Identify which cell holds the provided text, then report its [X, Y] central coordinate. 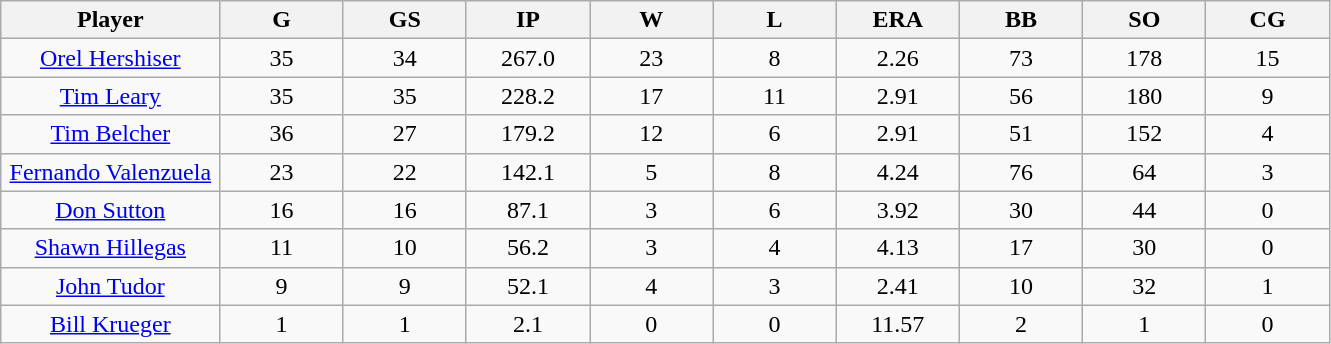
267.0 [528, 58]
4.24 [898, 172]
Shawn Hillegas [110, 248]
3.92 [898, 210]
87.1 [528, 210]
27 [404, 134]
Fernando Valenzuela [110, 172]
IP [528, 20]
CG [1268, 20]
34 [404, 58]
73 [1020, 58]
22 [404, 172]
44 [1144, 210]
ERA [898, 20]
2 [1020, 324]
4.13 [898, 248]
2.1 [528, 324]
179.2 [528, 134]
BB [1020, 20]
Tim Leary [110, 96]
180 [1144, 96]
W [652, 20]
Tim Belcher [110, 134]
GS [404, 20]
Orel Hershiser [110, 58]
12 [652, 134]
76 [1020, 172]
51 [1020, 134]
5 [652, 172]
142.1 [528, 172]
G [282, 20]
36 [282, 134]
John Tudor [110, 286]
Don Sutton [110, 210]
52.1 [528, 286]
L [774, 20]
SO [1144, 20]
228.2 [528, 96]
178 [1144, 58]
56.2 [528, 248]
152 [1144, 134]
2.41 [898, 286]
Bill Krueger [110, 324]
64 [1144, 172]
32 [1144, 286]
15 [1268, 58]
11.57 [898, 324]
Player [110, 20]
2.26 [898, 58]
56 [1020, 96]
